Locate the cell with the specified text and output its (x, y) center coordinate. 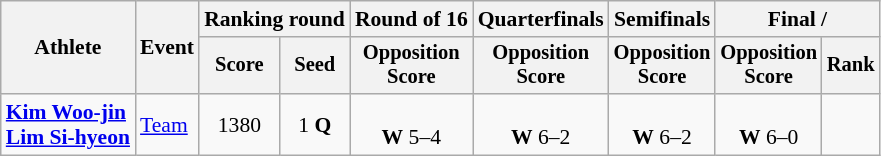
Quarterfinals (541, 19)
1380 (240, 124)
1 Q (315, 124)
Round of 16 (412, 19)
W 5–4 (412, 124)
Rank (851, 66)
Final / (797, 19)
Kim Woo-jinLim Si-hyeon (68, 124)
Ranking round (274, 19)
Score (240, 66)
Seed (315, 66)
Team (167, 124)
W 6–0 (768, 124)
Semifinals (662, 19)
Athlete (68, 48)
Event (167, 48)
